Search for the cell housing the specified text and yield its (X, Y) center coordinate. 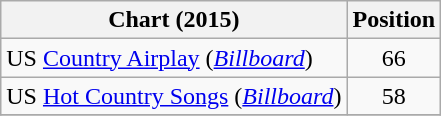
US Hot Country Songs (Billboard) (174, 96)
Position (394, 20)
58 (394, 96)
Chart (2015) (174, 20)
66 (394, 58)
US Country Airplay (Billboard) (174, 58)
